Determine the (X, Y) coordinate at the center of the cell enclosing the given text.  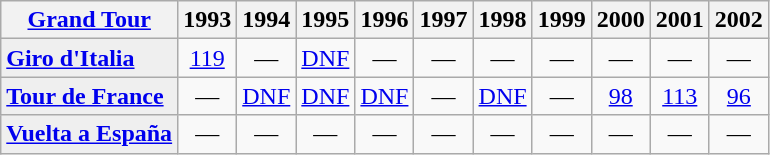
1995 (326, 20)
119 (208, 58)
1996 (384, 20)
1999 (562, 20)
2002 (738, 20)
2000 (620, 20)
Giro d'Italia (90, 58)
2001 (680, 20)
1998 (502, 20)
96 (738, 96)
Grand Tour (90, 20)
1994 (266, 20)
1997 (444, 20)
Tour de France (90, 96)
113 (680, 96)
Vuelta a España (90, 134)
98 (620, 96)
1993 (208, 20)
